Locate the cell with the specified text and output its (X, Y) center coordinate. 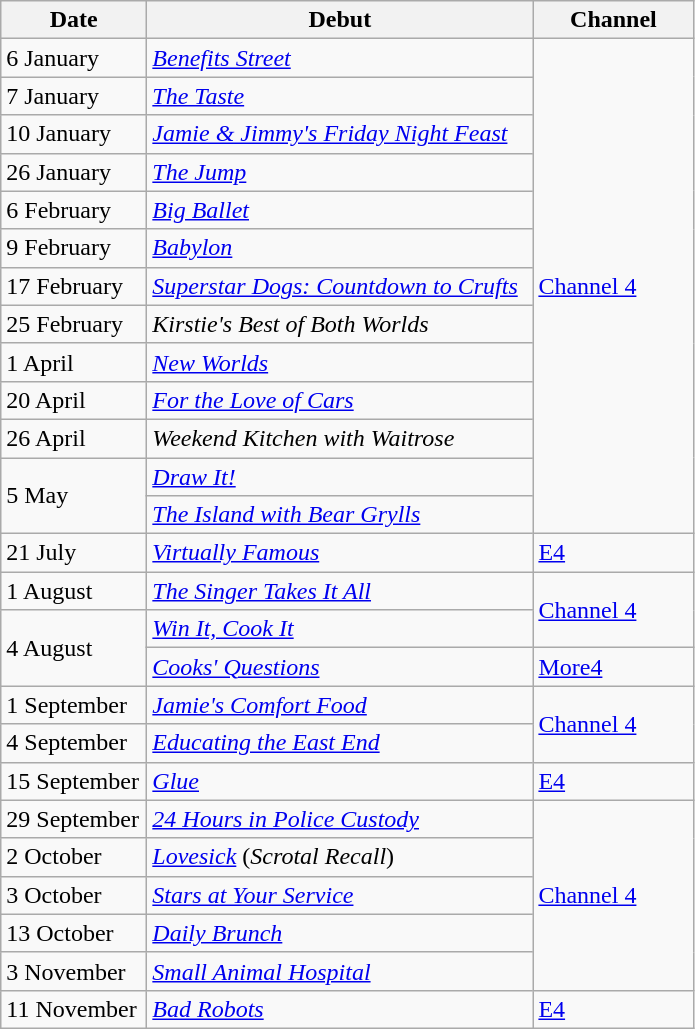
Kirstie's Best of Both Worlds (340, 324)
4 September (74, 743)
26 January (74, 172)
Benefits Street (340, 58)
21 July (74, 553)
Draw It! (340, 477)
Daily Brunch (340, 933)
Glue (340, 781)
More4 (614, 667)
Big Ballet (340, 210)
5 May (74, 496)
17 February (74, 286)
Superstar Dogs: Countdown to Crufts (340, 286)
1 August (74, 591)
3 October (74, 895)
Lovesick (Scrotal Recall) (340, 857)
13 October (74, 933)
Jamie's Comfort Food (340, 705)
6 February (74, 210)
The Island with Bear Grylls (340, 515)
24 Hours in Police Custody (340, 819)
1 April (74, 362)
Win It, Cook It (340, 629)
Bad Robots (340, 1009)
The Jump (340, 172)
7 January (74, 96)
29 September (74, 819)
Stars at Your Service (340, 895)
Debut (340, 20)
The Taste (340, 96)
9 February (74, 248)
For the Love of Cars (340, 400)
26 April (74, 438)
Educating the East End (340, 743)
20 April (74, 400)
New Worlds (340, 362)
4 August (74, 648)
15 September (74, 781)
6 January (74, 58)
Weekend Kitchen with Waitrose (340, 438)
2 October (74, 857)
Date (74, 20)
25 February (74, 324)
The Singer Takes It All (340, 591)
Channel (614, 20)
Cooks' Questions (340, 667)
3 November (74, 971)
11 November (74, 1009)
Virtually Famous (340, 553)
1 September (74, 705)
10 January (74, 134)
Small Animal Hospital (340, 971)
Jamie & Jimmy's Friday Night Feast (340, 134)
Babylon (340, 248)
